Return the [X, Y] coordinate for the center point of the cell that contains the specified text.  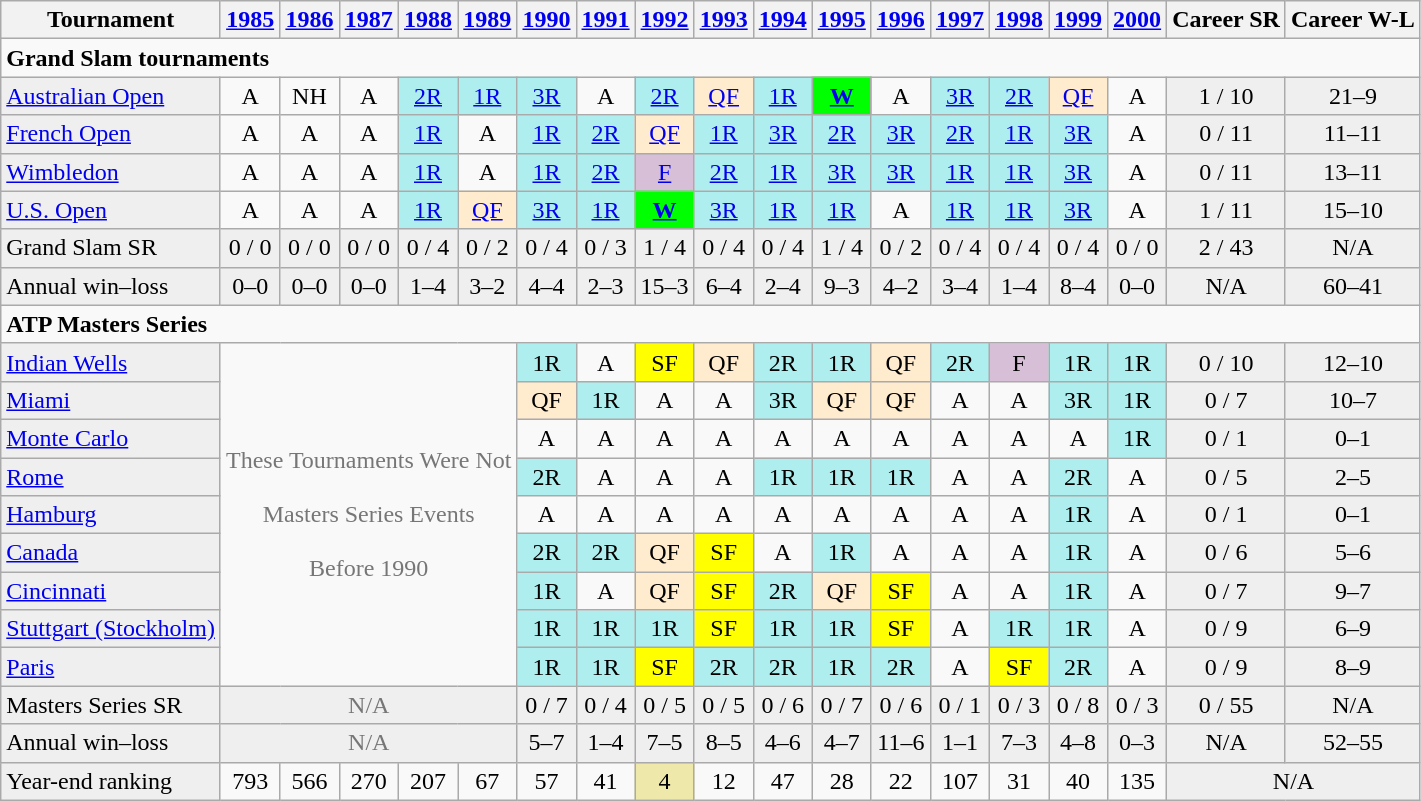
2–5 [1352, 477]
207 [428, 781]
57 [546, 781]
U.S. Open [111, 210]
28 [842, 781]
5–6 [1352, 553]
1991 [606, 20]
Wimbledon [111, 172]
1997 [960, 20]
1990 [546, 20]
French Open [111, 134]
4–8 [1078, 743]
0–3 [1138, 743]
1998 [1018, 20]
2 / 43 [1226, 248]
3–2 [488, 286]
9–3 [842, 286]
NH [310, 96]
1994 [782, 20]
21–9 [1352, 96]
11–6 [900, 743]
4–6 [782, 743]
Hamburg [111, 515]
12 [724, 781]
0 / 55 [1226, 705]
12–10 [1352, 362]
Miami [111, 400]
Paris [111, 667]
1996 [900, 20]
4–4 [546, 286]
ATP Masters Series [711, 324]
Grand Slam SR [111, 248]
2000 [1138, 20]
15–3 [664, 286]
4–2 [900, 286]
52–55 [1352, 743]
9–7 [1352, 591]
1–1 [960, 743]
Masters Series SR [111, 705]
Grand Slam tournaments [711, 58]
1985 [250, 20]
1999 [1078, 20]
22 [900, 781]
7–5 [664, 743]
60–41 [1352, 286]
1987 [368, 20]
Cincinnati [111, 591]
10–7 [1352, 400]
These Tournaments Were NotMasters Series EventsBefore 1990 [368, 514]
Year-end ranking [111, 781]
Career SR [1226, 20]
3–4 [960, 286]
1993 [724, 20]
Tournament [111, 20]
7–3 [1018, 743]
1 / 11 [1226, 210]
Australian Open [111, 96]
0 / 8 [1078, 705]
1992 [664, 20]
6–4 [724, 286]
6–9 [1352, 629]
4 [664, 781]
31 [1018, 781]
Career W-L [1352, 20]
107 [960, 781]
11–11 [1352, 134]
40 [1078, 781]
2–3 [606, 286]
2–4 [782, 286]
566 [310, 781]
15–10 [1352, 210]
Indian Wells [111, 362]
4–7 [842, 743]
Canada [111, 553]
8–5 [724, 743]
135 [1138, 781]
Monte Carlo [111, 438]
Rome [111, 477]
13–11 [1352, 172]
8–9 [1352, 667]
8–4 [1078, 286]
793 [250, 781]
1986 [310, 20]
1995 [842, 20]
270 [368, 781]
1989 [488, 20]
67 [488, 781]
5–7 [546, 743]
Stuttgart (Stockholm) [111, 629]
41 [606, 781]
47 [782, 781]
1988 [428, 20]
0 / 10 [1226, 362]
1 / 10 [1226, 96]
